Pinpoint the cell where the given text exists, returning its [x, y] midpoint coordinate. 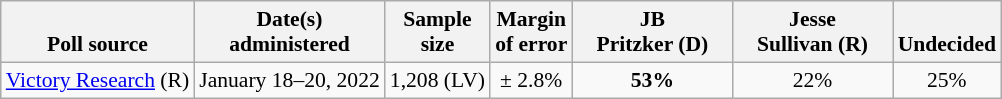
Date(s)administered [290, 32]
Marginof error [531, 32]
53% [652, 80]
Samplesize [438, 32]
January 18–20, 2022 [290, 80]
25% [947, 80]
Undecided [947, 32]
JesseSullivan (R) [812, 32]
Poll source [98, 32]
JBPritzker (D) [652, 32]
± 2.8% [531, 80]
Victory Research (R) [98, 80]
22% [812, 80]
1,208 (LV) [438, 80]
